Determine the [x, y] coordinate at the center of the cell enclosing the given text.  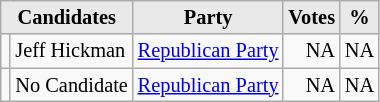
Party [208, 17]
Jeff Hickman [71, 51]
Candidates [67, 17]
No Candidate [71, 85]
Votes [311, 17]
% [360, 17]
